Return the [X, Y] coordinate for the center point of the cell that contains the specified text.  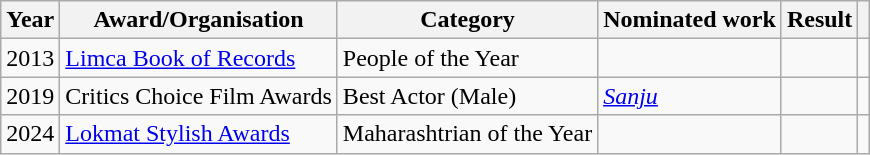
2013 [30, 58]
2019 [30, 96]
People of the Year [467, 58]
Lokmat Stylish Awards [199, 134]
2024 [30, 134]
Award/Organisation [199, 20]
Year [30, 20]
Result [819, 20]
Category [467, 20]
Nominated work [690, 20]
Critics Choice Film Awards [199, 96]
Limca Book of Records [199, 58]
Maharashtrian of the Year [467, 134]
Sanju [690, 96]
Best Actor (Male) [467, 96]
